Return (X, Y) of the center of cell containing provided text 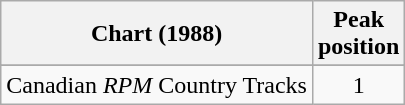
Peakposition (358, 34)
Canadian RPM Country Tracks (157, 85)
1 (358, 85)
Chart (1988) (157, 34)
